Provide the [x, y] coordinate of the cell's center where the given text is located.  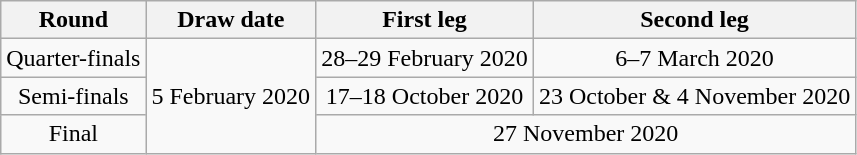
23 October & 4 November 2020 [694, 96]
Quarter-finals [74, 58]
First leg [425, 20]
5 February 2020 [231, 96]
Semi-finals [74, 96]
28–29 February 2020 [425, 58]
Draw date [231, 20]
Second leg [694, 20]
Round [74, 20]
6–7 March 2020 [694, 58]
Final [74, 134]
27 November 2020 [586, 134]
17–18 October 2020 [425, 96]
